Locate the cell with the specified text and output its [X, Y] center coordinate. 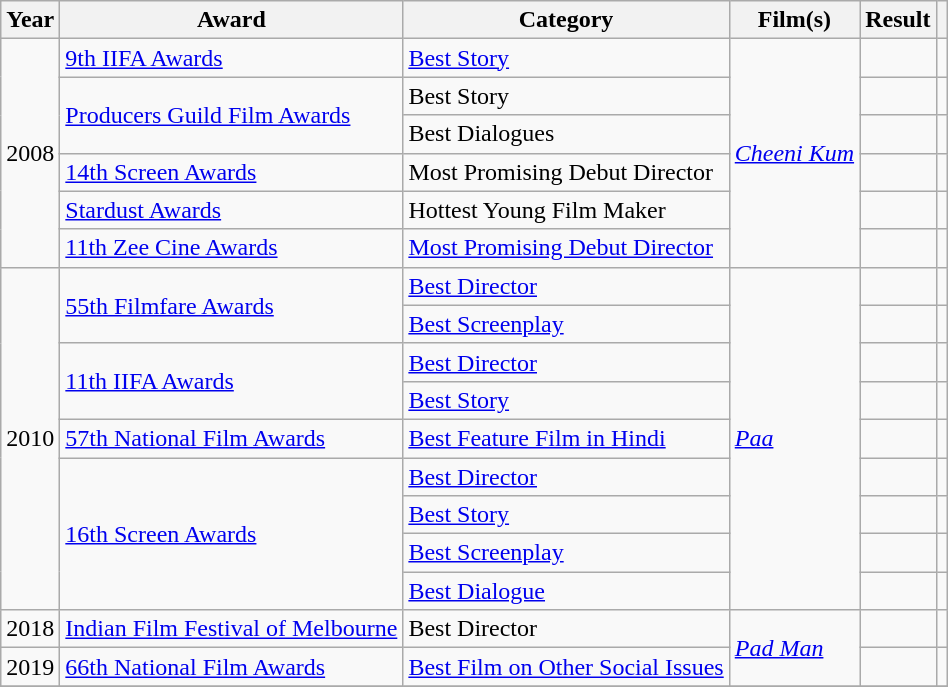
2019 [30, 667]
Best Film on Other Social Issues [566, 667]
57th National Film Awards [232, 438]
11th IIFA Awards [232, 381]
Film(s) [794, 20]
Hottest Young Film Maker [566, 210]
55th Filmfare Awards [232, 305]
9th IIFA Awards [232, 58]
Award [232, 20]
2010 [30, 438]
Pad Man [794, 648]
Result [898, 20]
11th Zee Cine Awards [232, 248]
Best Dialogues [566, 134]
Producers Guild Film Awards [232, 115]
66th National Film Awards [232, 667]
Best Dialogue [566, 591]
Best Feature Film in Hindi [566, 438]
14th Screen Awards [232, 172]
Category [566, 20]
Paa [794, 438]
16th Screen Awards [232, 534]
Year [30, 20]
2018 [30, 629]
Indian Film Festival of Melbourne [232, 629]
2008 [30, 153]
Stardust Awards [232, 210]
Cheeni Kum [794, 153]
